Locate the cell with the specified text and output its (X, Y) center coordinate. 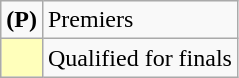
(P) (22, 20)
Premiers (140, 20)
Qualified for finals (140, 58)
